Locate the cell with the specified text and output its [X, Y] center coordinate. 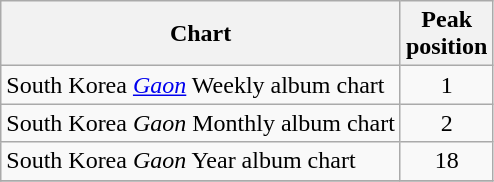
1 [446, 85]
2 [446, 123]
Peakposition [446, 34]
South Korea Gaon Year album chart [201, 161]
Chart [201, 34]
South Korea Gaon Monthly album chart [201, 123]
18 [446, 161]
South Korea Gaon Weekly album chart [201, 85]
